Find where the given text appears and provide that cell's center as (x, y) coordinate. 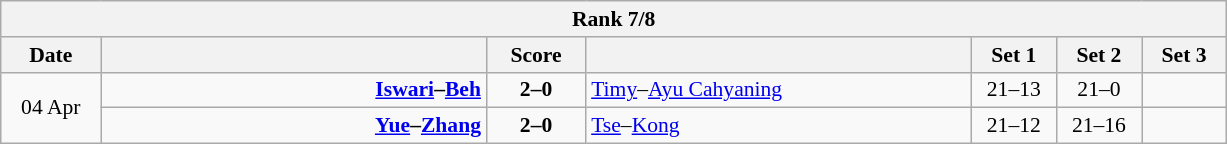
04 Apr (51, 108)
21–0 (1098, 90)
Date (51, 55)
Tse–Kong (778, 126)
21–12 (1014, 126)
21–13 (1014, 90)
Score (536, 55)
Set 1 (1014, 55)
Rank 7/8 (614, 19)
Yue–Zhang (294, 126)
Set 3 (1184, 55)
Timy–Ayu Cahyaning (778, 90)
21–16 (1098, 126)
Iswari–Beh (294, 90)
Set 2 (1098, 55)
